Provide the (X, Y) coordinate of the cell's center where the given text is located.  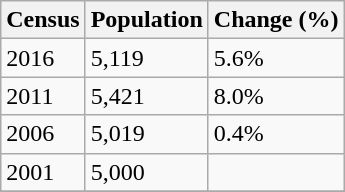
2011 (43, 96)
Population (146, 20)
5,119 (146, 58)
5,000 (146, 172)
Change (%) (276, 20)
5,019 (146, 134)
2016 (43, 58)
2006 (43, 134)
Census (43, 20)
8.0% (276, 96)
5,421 (146, 96)
5.6% (276, 58)
2001 (43, 172)
0.4% (276, 134)
